For the text-containing cell, return its midpoint in (x, y) coordinate format. 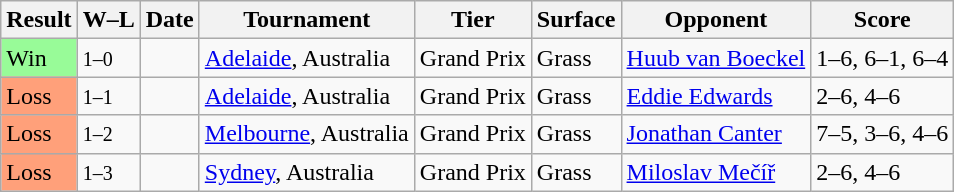
1–1 (108, 96)
Melbourne, Australia (306, 134)
Tournament (306, 20)
Result (39, 20)
Score (882, 20)
Win (39, 58)
Eddie Edwards (716, 96)
Surface (576, 20)
Sydney, Australia (306, 172)
1–2 (108, 134)
1–3 (108, 172)
1–6, 6–1, 6–4 (882, 58)
Tier (472, 20)
7–5, 3–6, 4–6 (882, 134)
Date (170, 20)
Jonathan Canter (716, 134)
Huub van Boeckel (716, 58)
Miloslav Mečíř (716, 172)
W–L (108, 20)
Opponent (716, 20)
1–0 (108, 58)
